For the text-containing cell, return its midpoint in (x, y) coordinate format. 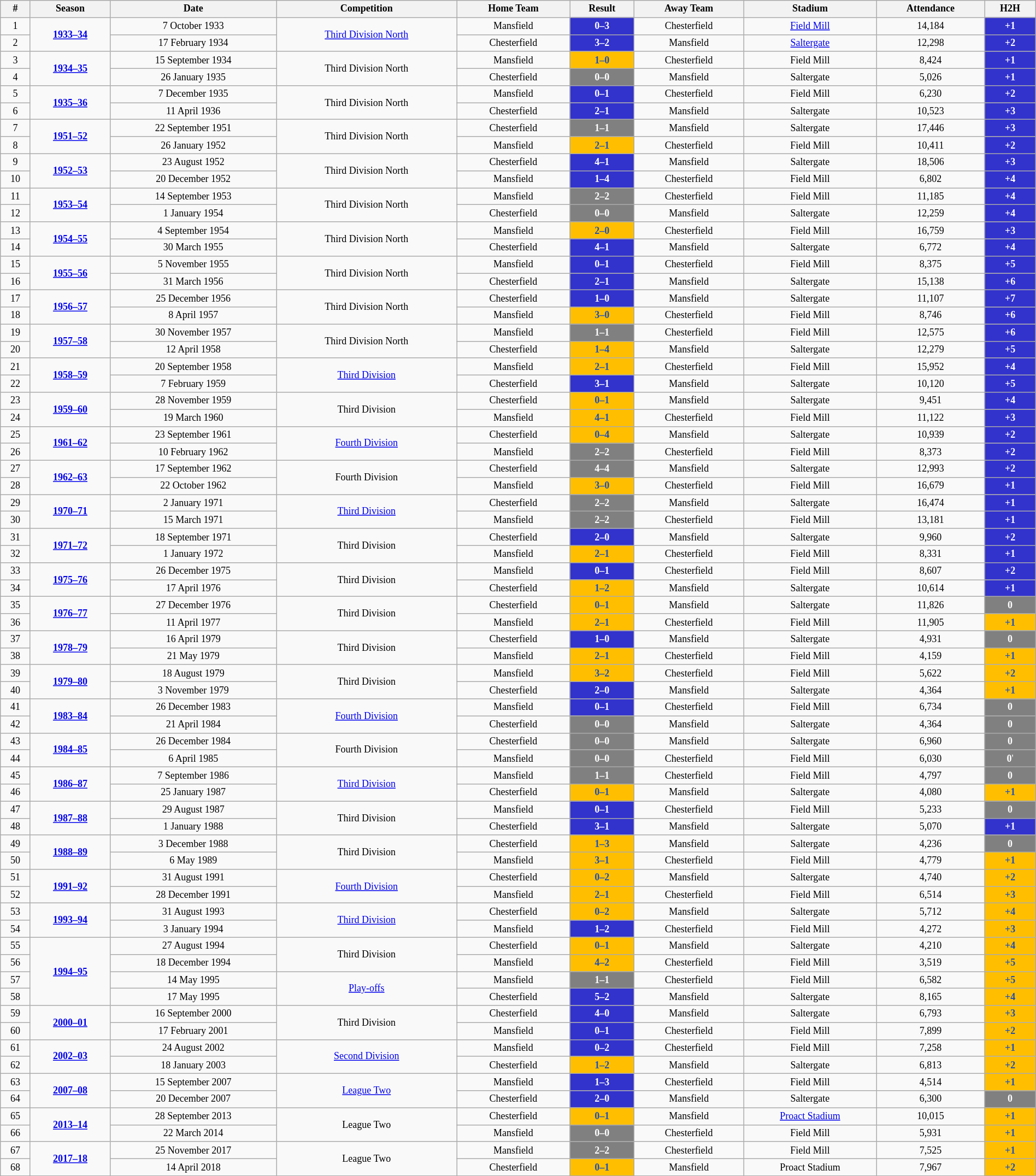
62 (15, 1065)
1986–87 (70, 784)
19 March 1960 (193, 418)
1970–71 (70, 511)
1934–35 (70, 68)
48 (15, 826)
8,331 (931, 554)
12,575 (931, 332)
4,779 (931, 860)
8,375 (931, 264)
7,899 (931, 1031)
4 September 1954 (193, 231)
2013–14 (70, 1125)
67 (15, 1150)
20 December 1952 (193, 179)
11,107 (931, 298)
10,523 (931, 111)
6,960 (931, 741)
30 (15, 520)
1954–55 (70, 239)
28 November 1959 (193, 401)
15 March 1971 (193, 520)
1971–72 (70, 545)
1994–95 (70, 972)
12 April 1958 (193, 350)
25 December 1956 (193, 298)
32 (15, 554)
24 (15, 418)
30 November 1957 (193, 332)
12,993 (931, 469)
4,797 (931, 775)
2017–18 (70, 1159)
8,607 (931, 571)
4,931 (931, 639)
17 February 2001 (193, 1031)
54 (15, 929)
35 (15, 605)
11 April 1977 (193, 622)
25 (15, 435)
34 (15, 588)
12,298 (931, 43)
4,272 (931, 929)
0–3 (602, 26)
64 (15, 1099)
9,960 (931, 537)
11,826 (931, 605)
21 April 1984 (193, 725)
Date (193, 9)
14,184 (931, 26)
1958–59 (70, 375)
Away Team (689, 9)
25 January 1987 (193, 792)
7,967 (931, 1167)
4,080 (931, 792)
10 (15, 179)
22 September 1951 (193, 128)
7 October 1933 (193, 26)
1983–84 (70, 716)
10 February 1962 (193, 451)
7 September 1986 (193, 775)
55 (15, 945)
39 (15, 673)
11 April 1936 (193, 111)
2000–01 (70, 1022)
7 (15, 128)
14 May 1995 (193, 980)
31 August 1991 (193, 878)
8 (15, 145)
61 (15, 1048)
29 (15, 503)
Competition (367, 9)
6,793 (931, 1014)
7,525 (931, 1150)
49 (15, 844)
4 (15, 77)
20 (15, 350)
60 (15, 1031)
41 (15, 707)
0' (1010, 758)
3,519 (931, 963)
24 August 2002 (193, 1048)
13,181 (931, 520)
57 (15, 980)
16,759 (931, 231)
42 (15, 725)
1962–63 (70, 477)
+7 (1010, 298)
Season (70, 9)
6,734 (931, 707)
1975–76 (70, 579)
16,474 (931, 503)
17 February 1934 (193, 43)
12 (15, 213)
17 April 1976 (193, 588)
18 December 1994 (193, 963)
6 April 1985 (193, 758)
46 (15, 792)
11,122 (931, 418)
2 (15, 43)
16 September 2000 (193, 1014)
23 August 1952 (193, 162)
3 January 1994 (193, 929)
28 (15, 486)
68 (15, 1167)
12,279 (931, 350)
1955–56 (70, 273)
4–0 (602, 1014)
8,746 (931, 316)
1956–57 (70, 307)
5,026 (931, 77)
5–2 (602, 997)
Result (602, 9)
27 December 1976 (193, 605)
58 (15, 997)
1984–85 (70, 750)
1979–80 (70, 681)
1 (15, 26)
31 August 1993 (193, 912)
6,802 (931, 179)
1933–34 (70, 34)
59 (15, 1014)
7 February 1959 (193, 384)
26 December 1983 (193, 707)
5,070 (931, 826)
1 January 1972 (193, 554)
23 (15, 401)
5,233 (931, 810)
1935–36 (70, 103)
11,905 (931, 622)
1959–60 (70, 409)
36 (15, 622)
10,015 (931, 1116)
10,120 (931, 384)
16,679 (931, 486)
18 September 1971 (193, 537)
2 January 1971 (193, 503)
4,159 (931, 656)
Stadium (810, 9)
1953–54 (70, 205)
26 (15, 451)
2007–08 (70, 1091)
40 (15, 691)
18,506 (931, 162)
9 (15, 162)
66 (15, 1133)
5,622 (931, 673)
44 (15, 758)
16 April 1979 (193, 639)
Play-offs (367, 989)
Second Division (367, 1056)
12,259 (931, 213)
6,582 (931, 980)
1978–79 (70, 648)
3 November 1979 (193, 691)
26 January 1952 (193, 145)
17 (15, 298)
4,740 (931, 878)
31 (15, 537)
11 (15, 197)
26 December 1984 (193, 741)
4–2 (602, 963)
1991–92 (70, 886)
17 September 1962 (193, 469)
10,614 (931, 588)
1988–89 (70, 852)
30 March 1955 (193, 247)
15 (15, 264)
37 (15, 639)
18 January 2003 (193, 1065)
5,931 (931, 1133)
14 April 2018 (193, 1167)
63 (15, 1082)
9,451 (931, 401)
Attendance (931, 9)
17 May 1995 (193, 997)
20 September 1958 (193, 366)
1 January 1988 (193, 826)
13 (15, 231)
1976–77 (70, 614)
56 (15, 963)
51 (15, 878)
7 December 1935 (193, 94)
14 September 1953 (193, 197)
5 November 1955 (193, 264)
6,300 (931, 1099)
6,230 (931, 94)
6,030 (931, 758)
1957–58 (70, 341)
38 (15, 656)
23 September 1961 (193, 435)
6 May 1989 (193, 860)
52 (15, 895)
47 (15, 810)
6,813 (931, 1065)
21 May 1979 (193, 656)
8,424 (931, 60)
10,939 (931, 435)
50 (15, 860)
4,210 (931, 945)
11,185 (931, 197)
20 December 2007 (193, 1099)
21 (15, 366)
8,373 (931, 451)
5 (15, 94)
1961–62 (70, 443)
15 September 2007 (193, 1082)
65 (15, 1116)
15 September 1934 (193, 60)
18 (15, 316)
25 November 2017 (193, 1150)
8 April 1957 (193, 316)
28 December 1991 (193, 895)
22 (15, 384)
33 (15, 571)
4,514 (931, 1082)
22 October 1962 (193, 486)
1993–94 (70, 920)
17,446 (931, 128)
10,411 (931, 145)
29 August 1987 (193, 810)
1952–53 (70, 170)
53 (15, 912)
Home Team (514, 9)
0–4 (602, 435)
15,138 (931, 282)
1 January 1954 (193, 213)
43 (15, 741)
6,514 (931, 895)
4,236 (931, 844)
6,772 (931, 247)
15,952 (931, 366)
28 September 2013 (193, 1116)
1987–88 (70, 818)
14 (15, 247)
26 January 1935 (193, 77)
27 (15, 469)
4–4 (602, 469)
19 (15, 332)
31 March 1956 (193, 282)
18 August 1979 (193, 673)
6 (15, 111)
# (15, 9)
3 December 1988 (193, 844)
H2H (1010, 9)
45 (15, 775)
26 December 1975 (193, 571)
5,712 (931, 912)
16 (15, 282)
22 March 2014 (193, 1133)
8,165 (931, 997)
3 (15, 60)
1951–52 (70, 137)
7,258 (931, 1048)
27 August 1994 (193, 945)
2002–03 (70, 1056)
